Provide the (x, y) coordinate of the cell's center where the given text is located.  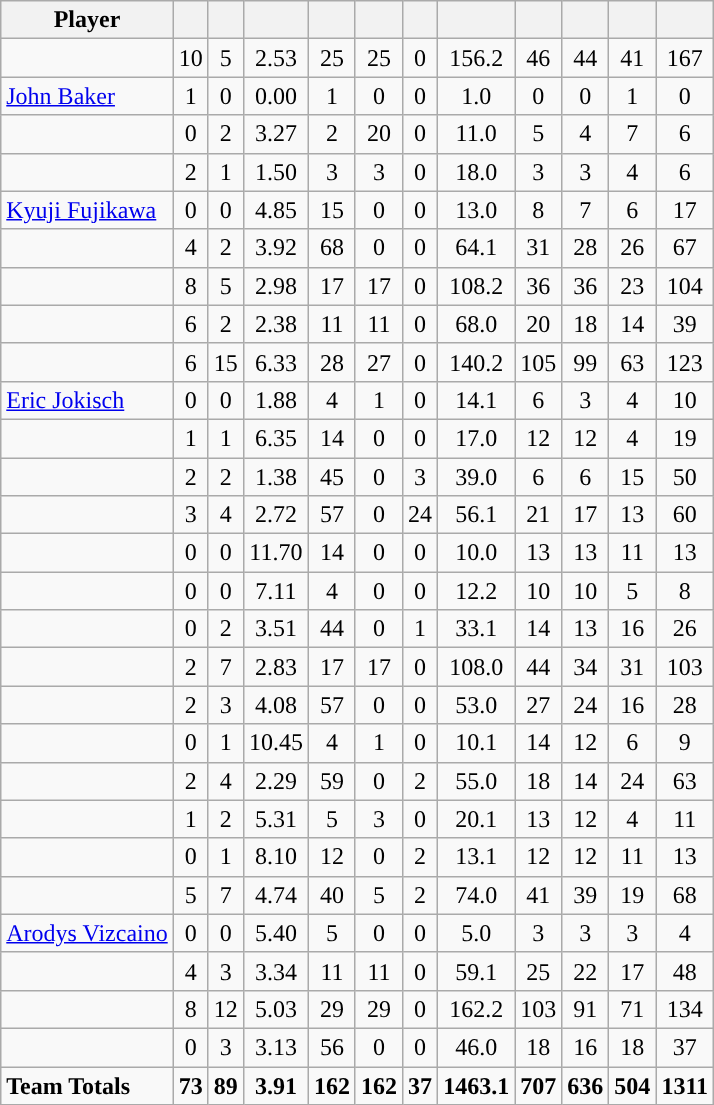
1.50 (276, 172)
162.2 (476, 1009)
0.00 (276, 96)
Eric Jokisch (87, 400)
9 (685, 743)
14.1 (476, 400)
1.88 (276, 400)
53.0 (476, 705)
104 (685, 286)
2.38 (276, 324)
3.27 (276, 134)
Player (87, 20)
134 (685, 1009)
71 (632, 1009)
13.0 (476, 210)
1463.1 (476, 1085)
2.29 (276, 781)
64.1 (476, 248)
23 (632, 286)
46 (538, 58)
56 (332, 1047)
5.31 (276, 819)
48 (685, 971)
1311 (685, 1085)
59.1 (476, 971)
5.03 (276, 1009)
59 (332, 781)
3.92 (276, 248)
Arodys Vizcaino (87, 933)
167 (685, 58)
3.51 (276, 629)
13.1 (476, 857)
108.2 (476, 286)
5.40 (276, 933)
4.74 (276, 895)
18.0 (476, 172)
45 (332, 477)
40 (332, 895)
140.2 (476, 362)
10.0 (476, 553)
2.53 (276, 58)
10.45 (276, 743)
636 (586, 1085)
3.13 (276, 1047)
10.1 (476, 743)
7.11 (276, 591)
55.0 (476, 781)
68.0 (476, 324)
34 (586, 667)
21 (538, 515)
4.85 (276, 210)
33.1 (476, 629)
6.35 (276, 438)
156.2 (476, 58)
39.0 (476, 477)
Kyuji Fujikawa (87, 210)
504 (632, 1085)
707 (538, 1085)
11.0 (476, 134)
1.0 (476, 96)
46.0 (476, 1047)
56.1 (476, 515)
2.83 (276, 667)
20.1 (476, 819)
73 (190, 1085)
17.0 (476, 438)
Team Totals (87, 1085)
4.08 (276, 705)
8.10 (276, 857)
74.0 (476, 895)
12.2 (476, 591)
67 (685, 248)
11.70 (276, 553)
6.33 (276, 362)
105 (538, 362)
2.72 (276, 515)
22 (586, 971)
89 (226, 1085)
1.38 (276, 477)
123 (685, 362)
91 (586, 1009)
3.91 (276, 1085)
60 (685, 515)
50 (685, 477)
99 (586, 362)
5.0 (476, 933)
2.98 (276, 286)
108.0 (476, 667)
3.34 (276, 971)
John Baker (87, 96)
